Determine the [X, Y] coordinate at the center of the cell enclosing the given text.  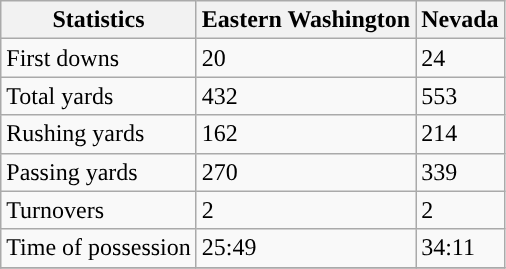
162 [306, 134]
270 [306, 172]
214 [460, 134]
339 [460, 172]
Statistics [99, 20]
Total yards [99, 96]
Turnovers [99, 210]
20 [306, 58]
Nevada [460, 20]
Rushing yards [99, 134]
Passing yards [99, 172]
First downs [99, 58]
25:49 [306, 248]
24 [460, 58]
432 [306, 96]
34:11 [460, 248]
553 [460, 96]
Time of possession [99, 248]
Eastern Washington [306, 20]
